Scan for the cell matching the given text and deliver its [x, y] coordinate at center. 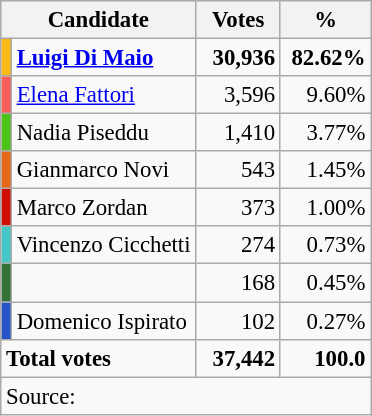
274 [238, 245]
37,442 [238, 358]
100.0 [325, 358]
Marco Zordan [103, 208]
3,596 [238, 95]
Domenico Ispirato [103, 321]
Gianmarco Novi [103, 170]
9.60% [325, 95]
543 [238, 170]
1.45% [325, 170]
0.73% [325, 245]
102 [238, 321]
Source: [186, 396]
1.00% [325, 208]
Luigi Di Maio [103, 58]
82.62% [325, 58]
373 [238, 208]
3.77% [325, 133]
168 [238, 283]
0.45% [325, 283]
1,410 [238, 133]
Elena Fattori [103, 95]
Vincenzo Cicchetti [103, 245]
0.27% [325, 321]
Nadia Piseddu [103, 133]
Votes [238, 20]
Candidate [98, 20]
30,936 [238, 58]
% [325, 20]
Total votes [98, 358]
